From the cell containing the given text, extract its center point as (X, Y) coordinate. 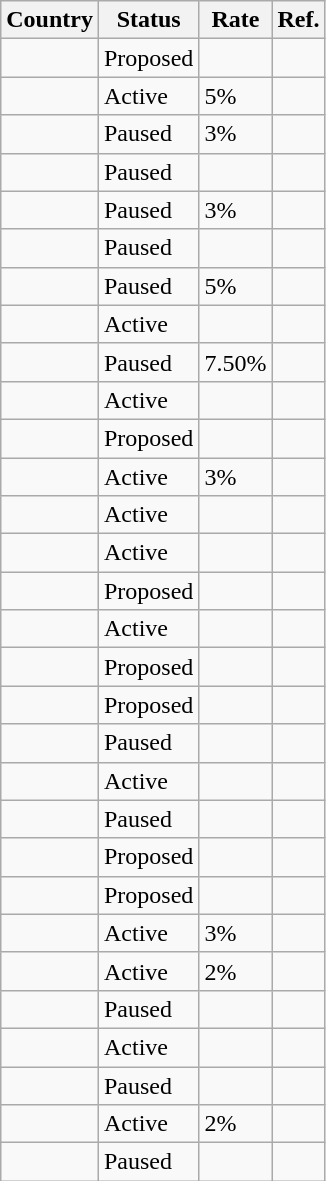
Status (148, 20)
7.50% (236, 362)
Country (50, 20)
Rate (236, 20)
Ref. (298, 20)
